Determine the [x, y] coordinate at the center of the cell enclosing the given text.  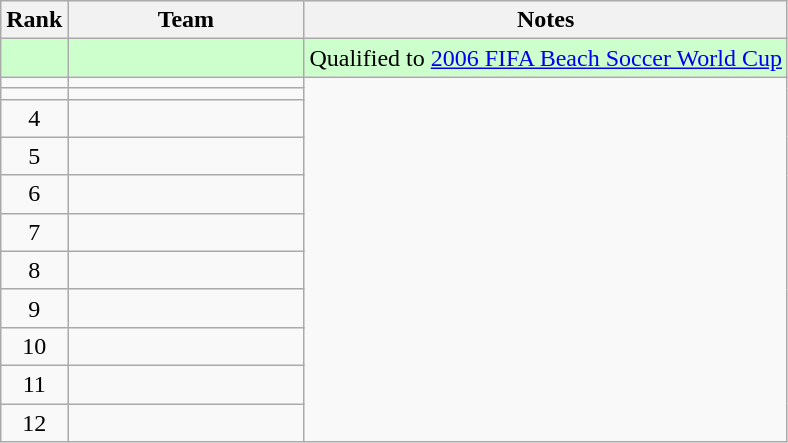
10 [34, 346]
Team [186, 20]
12 [34, 423]
6 [34, 194]
Rank [34, 20]
9 [34, 308]
11 [34, 384]
7 [34, 232]
Qualified to 2006 FIFA Beach Soccer World Cup [546, 58]
4 [34, 118]
5 [34, 156]
8 [34, 270]
Notes [546, 20]
